Detect which cell encompasses the target text, then output its [X, Y] center coordinate. 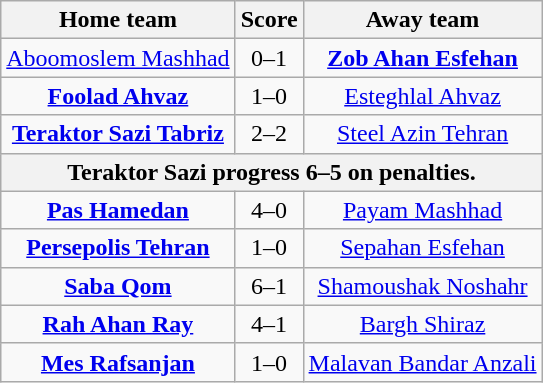
Pas Hamedan [118, 210]
Bargh Shiraz [422, 324]
Rah Ahan Ray [118, 324]
Home team [118, 20]
Score [269, 20]
Esteghlal Ahvaz [422, 96]
0–1 [269, 58]
Away team [422, 20]
Teraktor Sazi progress 6–5 on penalties. [272, 172]
Shamoushak Noshahr [422, 286]
Sepahan Esfehan [422, 248]
Aboomoslem Mashhad [118, 58]
Payam Mashhad [422, 210]
4–0 [269, 210]
Teraktor Sazi Tabriz [118, 134]
Saba Qom [118, 286]
2–2 [269, 134]
6–1 [269, 286]
Foolad Ahvaz [118, 96]
4–1 [269, 324]
Persepolis Tehran [118, 248]
Mes Rafsanjan [118, 362]
Malavan Bandar Anzali [422, 362]
Zob Ahan Esfehan [422, 58]
Steel Azin Tehran [422, 134]
